Search for the cell housing the specified text and yield its (X, Y) center coordinate. 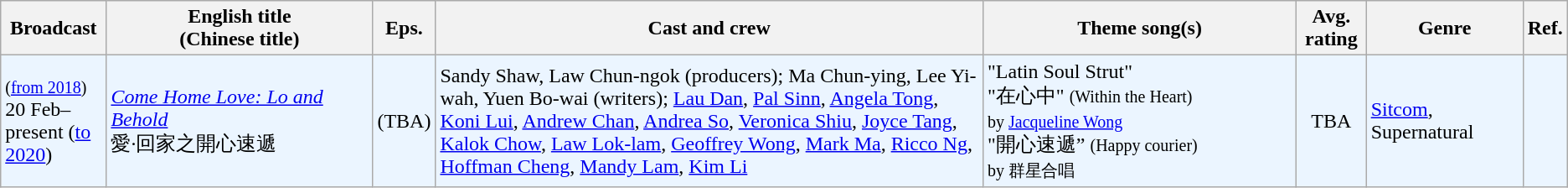
Cast and crew (709, 29)
TBA (1332, 121)
Theme song(s) (1140, 29)
(TBA) (404, 121)
Come Home Love: Lo and Behold 愛·回家之開心速遞 (240, 121)
"Latin Soul Strut""在心中" (Within the Heart)by Jacqueline Wong "開心速遞” (Happy courier) by 群星合唱 (1140, 121)
English title (Chinese title) (240, 29)
Avg. rating (1332, 29)
Ref. (1545, 29)
Broadcast (54, 29)
Eps. (404, 29)
Sitcom, Supernatural (1444, 121)
Genre (1444, 29)
(from 2018) 20 Feb– present (to 2020) (54, 121)
